Capture the cell that displays the provided text and extract its (X, Y) central coordinate. 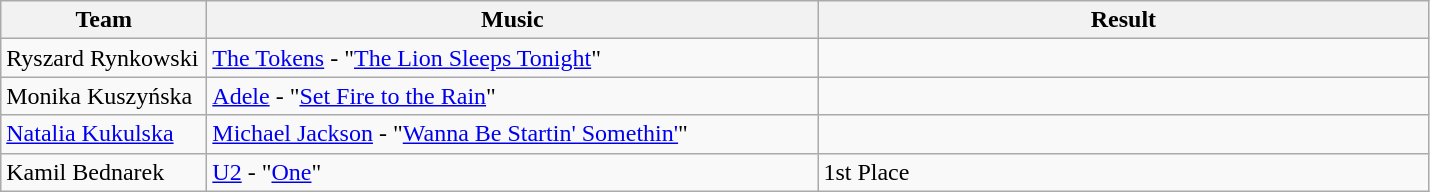
1st Place (1124, 172)
Monika Kuszyńska (104, 96)
Music (512, 20)
Ryszard Rynkowski (104, 58)
Result (1124, 20)
U2 - "One" (512, 172)
Team (104, 20)
Natalia Kukulska (104, 134)
The Tokens - "The Lion Sleeps Tonight" (512, 58)
Adele - "Set Fire to the Rain" (512, 96)
Michael Jackson - "Wanna Be Startin' Somethin'" (512, 134)
Kamil Bednarek (104, 172)
